Pinpoint the cell where the given text exists, returning its [X, Y] midpoint coordinate. 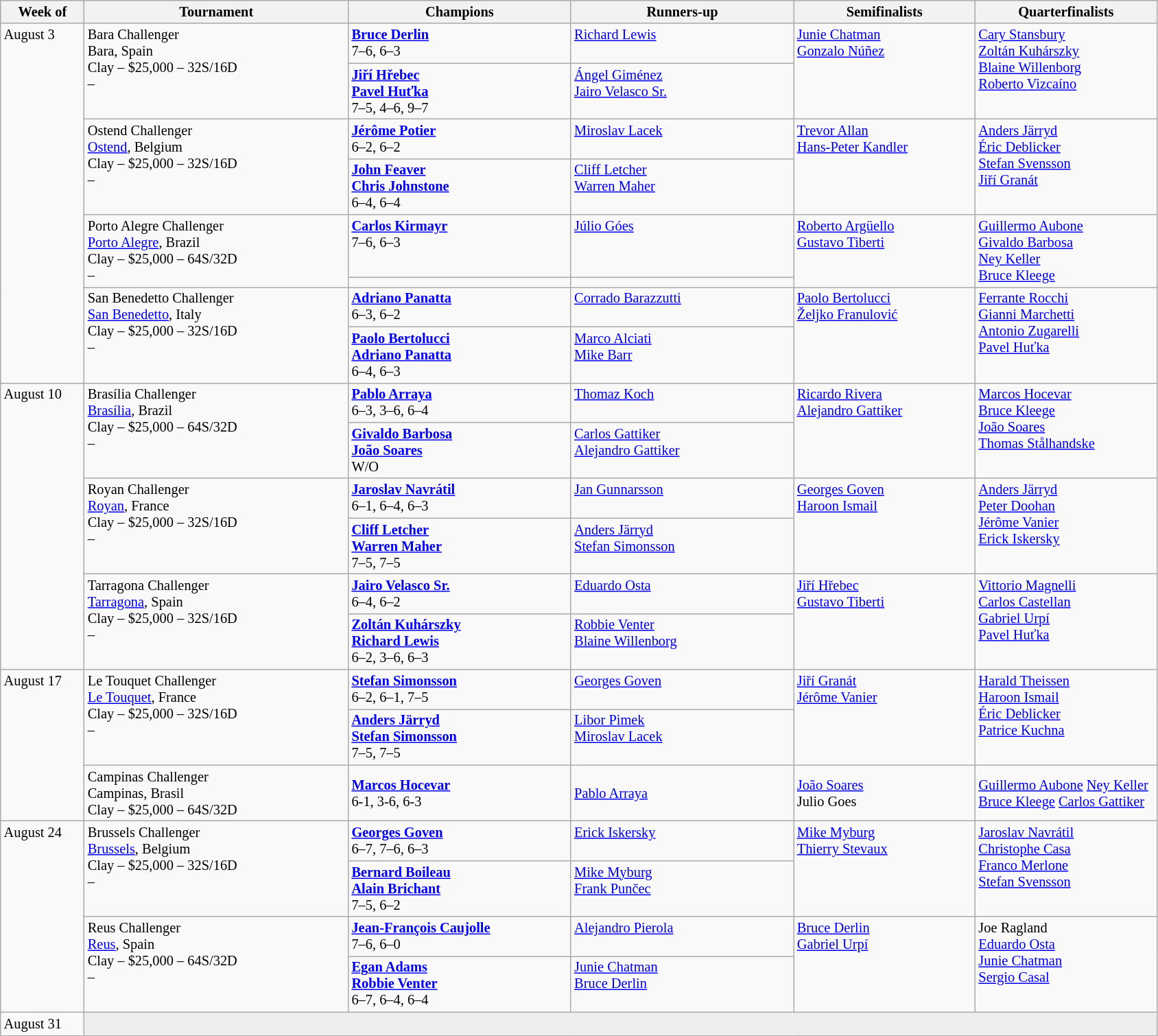
Porto Alegre Challenger Porto Alegre, BrazilClay – $25,000 – 64S/32D – [217, 251]
Givaldo Barbosa João Soares W/O [460, 450]
Alejandro Pierola [682, 937]
Paolo Bertolucci Željko Franulović [885, 335]
Thomaz Koch [682, 403]
Champions [460, 12]
Pablo Arraya 6–3, 3–6, 6–4 [460, 403]
Tarragona Challenger Tarragona, SpainClay – $25,000 – 32S/16D – [217, 622]
John Feaver Chris Johnstone6–4, 6–4 [460, 187]
Richard Lewis [682, 43]
Robbie Venter Blaine Willenborg [682, 641]
Junie Chatman Gonzalo Núñez [885, 71]
Jérôme Potier 6–2, 6–2 [460, 139]
Júlio Góes [682, 246]
Ricardo Rivera Alejandro Gattiker [885, 431]
Guillermo Aubone Ney Keller Bruce Kleege Carlos Gattiker [1066, 793]
Libor Pimek Miroslav Lacek [682, 737]
Anders Järryd Peter Doohan Jérôme Vanier Erick Iskersky [1066, 526]
Ostend Challenger Ostend, BelgiumClay – $25,000 – 32S/16D – [217, 166]
Tournament [217, 12]
Le Touquet Challenger Le Touquet, FranceClay – $25,000 – 32S/16D – [217, 718]
Jan Gunnarsson [682, 498]
Anders Järryd Stefan Simonsson7–5, 7–5 [460, 737]
Cary Stansbury Zoltán Kuhárszky Blaine Willenborg Roberto Vizcaíno [1066, 71]
Mike Myburg Thierry Stevaux [885, 869]
Marco Alciati Mike Barr [682, 355]
Guillermo Aubone Givaldo Barbosa Ney Keller Bruce Kleege [1066, 251]
Georges Goven Haroon Ismail [885, 526]
Georges Goven [682, 690]
Jaroslav Navrátil 6–1, 6–4, 6–3 [460, 498]
Ángel Giménez Jairo Velasco Sr. [682, 91]
Quarterfinalists [1066, 12]
Paolo Bertolucci Adriano Panatta6–4, 6–3 [460, 355]
Adriano Panatta 6–3, 6–2 [460, 307]
Eduardo Osta [682, 593]
Corrado Barazzutti [682, 307]
Ferrante Rocchi Gianni Marchetti Antonio Zugarelli Pavel Huťka [1066, 335]
Joe Ragland Eduardo Osta Junie Chatman Sergio Casal [1066, 965]
Jiří Hřebec Pavel Huťka7–5, 4–6, 9–7 [460, 91]
Brussels Challenger Brussels, BelgiumClay – $25,000 – 32S/16D – [217, 869]
Roberto Argüello Gustavo Tiberti [885, 251]
Semifinalists [885, 12]
Carlos Kirmayr 7–6, 6–3 [460, 246]
Runners-up [682, 12]
August 10 [43, 526]
August 31 [43, 1024]
Carlos Gattiker Alejandro Gattiker [682, 450]
San Benedetto Challenger San Benedetto, ItalyClay – $25,000 – 32S/16D – [217, 335]
Marcos Hocevar Bruce Kleege João Soares Thomas Stålhandske [1066, 431]
Anders Järryd Éric Deblicker Stefan Svensson Jiří Granát [1066, 166]
Mike Myburg Frank Punčec [682, 888]
Cliff Letcher Warren Maher7–5, 7–5 [460, 546]
Zoltán Kuhárszky Richard Lewis6–2, 3–6, 6–3 [460, 641]
August 17 [43, 745]
Georges Goven 6–7, 7–6, 6–3 [460, 840]
Vittorio Magnelli Carlos Castellan Gabriel Urpí Pavel Huťka [1066, 622]
Jiří Hřebec Gustavo Tiberti [885, 622]
Jean-François Caujolle 7–6, 6–0 [460, 937]
Bruce Derlin Gabriel Urpí [885, 965]
Cliff Letcher Warren Maher [682, 187]
Bruce Derlin 7–6, 6–3 [460, 43]
Jiří Granát Jérôme Vanier [885, 718]
Anders Järryd Stefan Simonsson [682, 546]
Junie Chatman Bruce Derlin [682, 984]
Bernard Boileau Alain Brichant7–5, 6–2 [460, 888]
August 24 [43, 917]
Brasília Challenger Brasília, BrazilClay – $25,000 – 64S/32D – [217, 431]
Egan Adams Robbie Venter6–7, 6–4, 6–4 [460, 984]
Campinas ChallengerCampinas, BrasilClay – $25,000 – 64S/32D [217, 793]
August 3 [43, 203]
Reus Challenger Reus, SpainClay – $25,000 – 64S/32D – [217, 965]
Royan Challenger Royan, FranceClay – $25,000 – 32S/16D – [217, 526]
Marcos Hocevar6-1, 3-6, 6-3 [460, 793]
Pablo Arraya [682, 793]
Week of [43, 12]
Stefan Simonsson 6–2, 6–1, 7–5 [460, 690]
João Soares Julio Goes [885, 793]
Jaroslav Navrátil Christophe Casa Franco Merlone Stefan Svensson [1066, 869]
Harald Theissen Haroon Ismail Éric Deblicker Patrice Kuchna [1066, 718]
Jairo Velasco Sr. 6–4, 6–2 [460, 593]
Trevor Allan Hans-Peter Kandler [885, 166]
Miroslav Lacek [682, 139]
Bara Challenger Bara, SpainClay – $25,000 – 32S/16D – [217, 71]
Erick Iskersky [682, 840]
